Extract the [x, y] coordinate from the center of the cell holding the provided text.  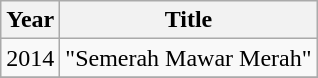
"Semerah Mawar Merah" [188, 58]
Year [30, 20]
2014 [30, 58]
Title [188, 20]
